Locate the cell with the specified text and output its [x, y] center coordinate. 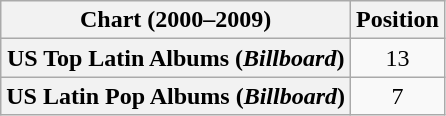
7 [398, 96]
US Top Latin Albums (Billboard) [176, 58]
US Latin Pop Albums (Billboard) [176, 96]
13 [398, 58]
Position [398, 20]
Chart (2000–2009) [176, 20]
